Capture the cell that displays the provided text and extract its [X, Y] central coordinate. 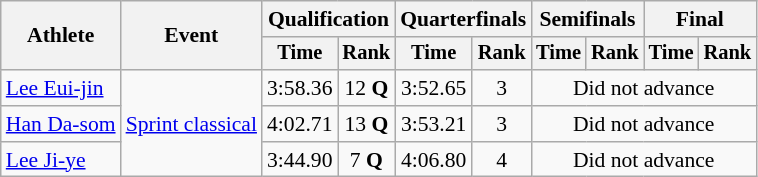
Event [192, 36]
Sprint classical [192, 124]
13 Q [367, 124]
3:53.21 [434, 124]
Athlete [61, 36]
4:02.71 [300, 124]
Qualification [328, 19]
Quarterfinals [463, 19]
3:58.36 [300, 88]
3:52.65 [434, 88]
Semifinals [587, 19]
Lee Eui-jin [61, 88]
12 Q [367, 88]
Final [700, 19]
Han Da-som [61, 124]
